Identify which cell holds the provided text, then report its [X, Y] central coordinate. 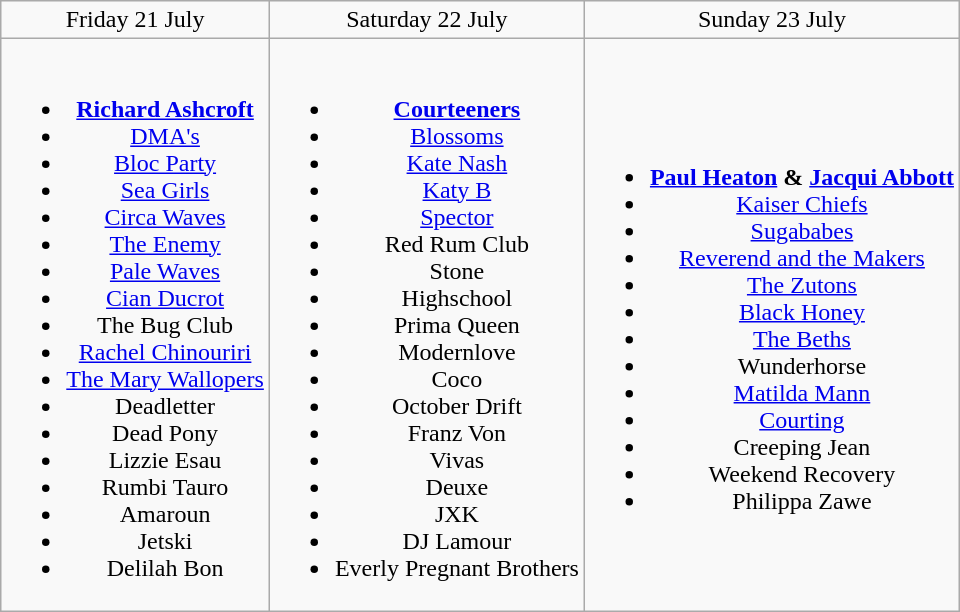
Saturday 22 July [426, 20]
Sunday 23 July [772, 20]
Friday 21 July [136, 20]
